Return (x, y) of the center of cell containing provided text 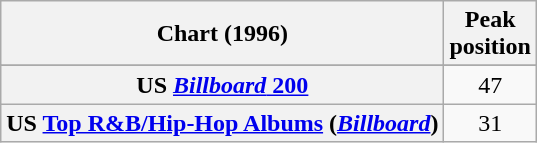
31 (490, 123)
Peak position (490, 34)
Chart (1996) (222, 34)
47 (490, 85)
US Billboard 200 (222, 85)
US Top R&B/Hip-Hop Albums (Billboard) (222, 123)
